Scan for the cell matching the given text and deliver its (X, Y) coordinate at center. 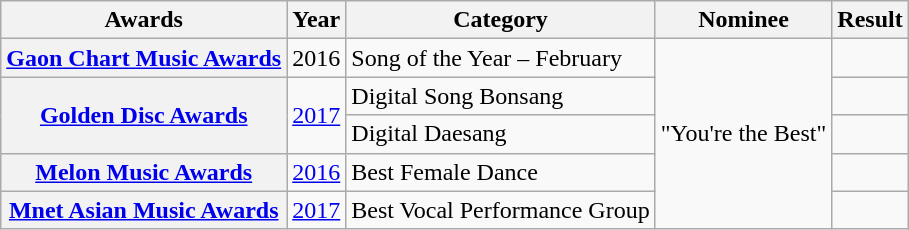
Golden Disc Awards (144, 115)
Nominee (744, 20)
"You're the Best" (744, 134)
Best Female Dance (500, 172)
Best Vocal Performance Group (500, 210)
Melon Music Awards (144, 172)
Awards (144, 20)
Category (500, 20)
Song of the Year – February (500, 58)
Result (870, 20)
Mnet Asian Music Awards (144, 210)
Digital Song Bonsang (500, 96)
Year (316, 20)
Gaon Chart Music Awards (144, 58)
Digital Daesang (500, 134)
